Extract the (x, y) coordinate from the center of the cell holding the provided text.  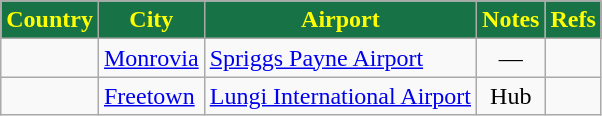
— (511, 58)
Refs (573, 20)
Monrovia (151, 58)
Spriggs Payne Airport (340, 58)
City (151, 20)
Airport (340, 20)
Lungi International Airport (340, 96)
Hub (511, 96)
Notes (511, 20)
Country (50, 20)
Freetown (151, 96)
